Find where the given text appears and provide that cell's center as [x, y] coordinate. 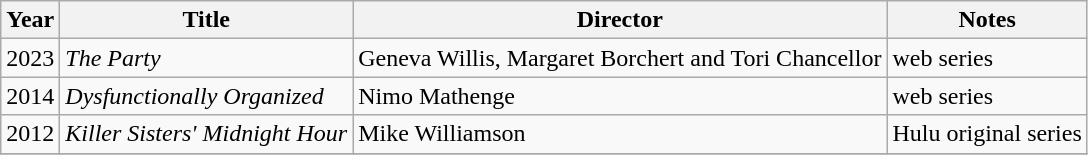
Hulu original series [987, 134]
Title [206, 20]
Killer Sisters' Midnight Hour [206, 134]
Notes [987, 20]
2023 [30, 58]
Director [620, 20]
Year [30, 20]
Nimo Mathenge [620, 96]
Geneva Willis, Margaret Borchert and Tori Chancellor [620, 58]
2012 [30, 134]
The Party [206, 58]
2014 [30, 96]
Mike Williamson [620, 134]
Dysfunctionally Organized [206, 96]
